Return [X, Y] of the center of cell containing provided text 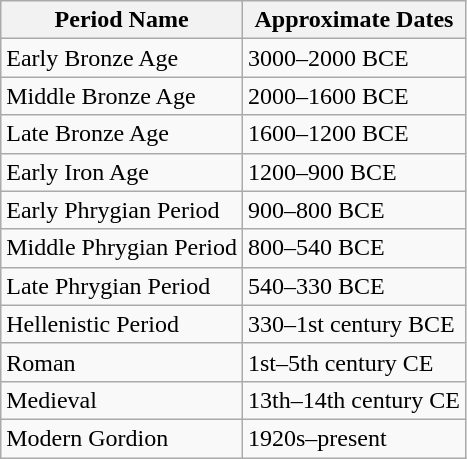
13th–14th century CE [354, 400]
540–330 BCE [354, 286]
Early Bronze Age [122, 58]
330–1st century BCE [354, 324]
Hellenistic Period [122, 324]
Late Phrygian Period [122, 286]
Early Iron Age [122, 172]
Approximate Dates [354, 20]
Middle Phrygian Period [122, 248]
Roman [122, 362]
900–800 BCE [354, 210]
2000–1600 BCE [354, 96]
Medieval [122, 400]
Middle Bronze Age [122, 96]
800–540 BCE [354, 248]
Early Phrygian Period [122, 210]
Period Name [122, 20]
1600–1200 BCE [354, 134]
3000–2000 BCE [354, 58]
Modern Gordion [122, 438]
1920s–present [354, 438]
1200–900 BCE [354, 172]
Late Bronze Age [122, 134]
1st–5th century CE [354, 362]
